Return (x, y) of the center of cell containing provided text 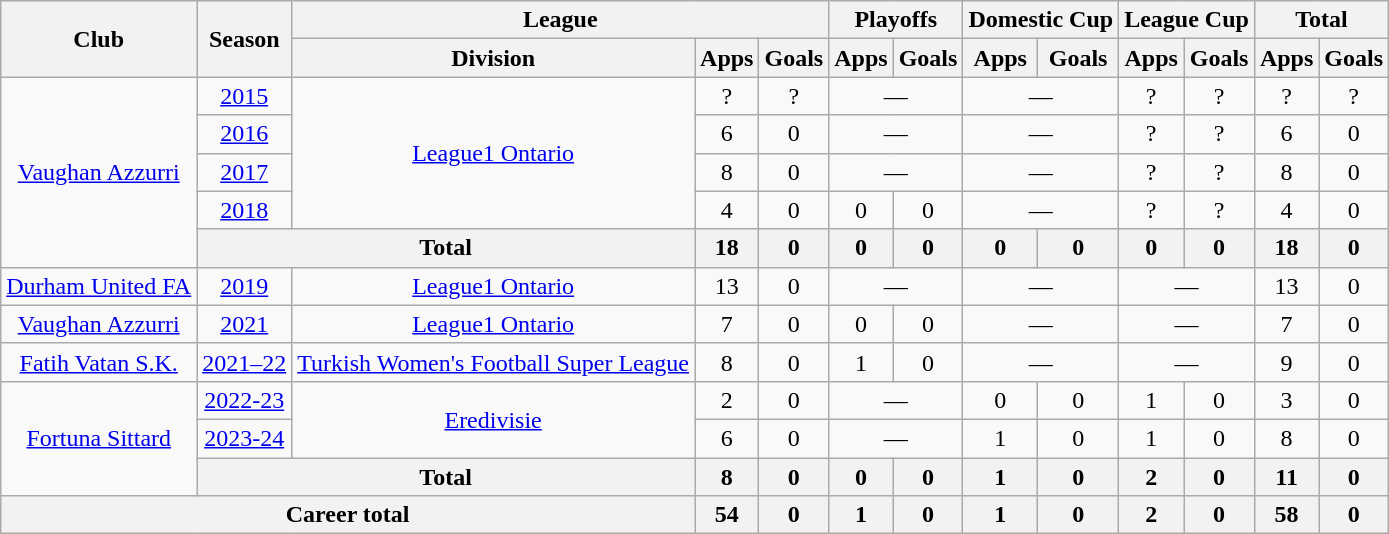
58 (1286, 515)
Fatih Vatan S.K. (99, 362)
Turkish Women's Football Super League (494, 362)
2023-24 (244, 438)
2021–22 (244, 362)
Durham United FA (99, 286)
54 (727, 515)
2015 (244, 96)
9 (1286, 362)
2018 (244, 210)
League (560, 20)
2022-23 (244, 400)
Playoffs (896, 20)
2017 (244, 172)
2021 (244, 324)
Season (244, 39)
Domestic Cup (1041, 20)
Division (494, 58)
Club (99, 39)
League Cup (1187, 20)
2019 (244, 286)
Fortuna Sittard (99, 438)
Career total (348, 515)
Eredivisie (494, 419)
3 (1286, 400)
11 (1286, 477)
2016 (244, 134)
